Provide the (X, Y) coordinate of the cell's center where the given text is located.  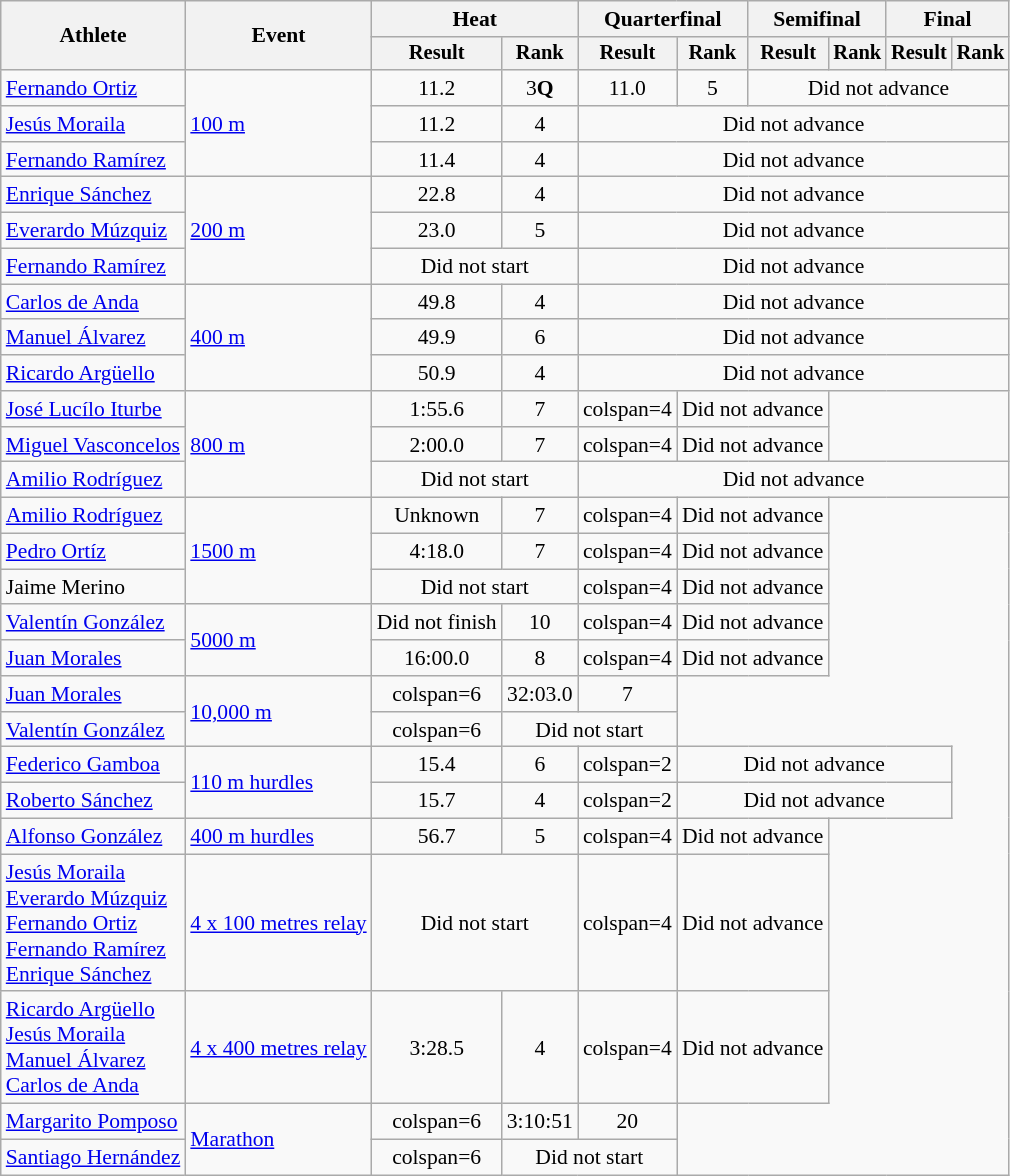
Margarito Pomposo (94, 1122)
Unknown (437, 516)
Federico Gamboa (94, 765)
11.0 (628, 88)
Roberto Sánchez (94, 801)
400 m hurdles (278, 837)
Santiago Hernández (94, 1158)
56.7 (437, 837)
10,000 m (278, 712)
15.4 (437, 765)
Ricardo ArgüelloJesús MorailaManuel ÁlvarezCarlos de Anda (94, 1048)
Pedro Ortíz (94, 552)
Quarterfinal (663, 19)
Ricardo Argüello (94, 373)
400 m (278, 338)
1:55.6 (437, 409)
32:03.0 (540, 694)
Carlos de Anda (94, 302)
5000 m (278, 640)
Athlete (94, 36)
Did not finish (437, 623)
3:28.5 (437, 1048)
8 (540, 658)
Miguel Vasconcelos (94, 445)
Final (948, 19)
50.9 (437, 373)
49.8 (437, 302)
4 x 400 metres relay (278, 1048)
4:18.0 (437, 552)
Alfonso González (94, 837)
200 m (278, 230)
1500 m (278, 552)
11.4 (437, 160)
Everardo Múzquiz (94, 231)
100 m (278, 124)
49.9 (437, 338)
22.8 (437, 195)
2:00.0 (437, 445)
José Lucílo Iturbe (94, 409)
110 m hurdles (278, 782)
15.7 (437, 801)
16:00.0 (437, 658)
800 m (278, 444)
4 x 100 metres relay (278, 923)
23.0 (437, 231)
Fernando Ortiz (94, 88)
3Q (540, 88)
Marathon (278, 1140)
Enrique Sánchez (94, 195)
Manuel Álvarez (94, 338)
Jesús MorailaEverardo MúzquizFernando OrtizFernando RamírezEnrique Sánchez (94, 923)
Jaime Merino (94, 587)
Event (278, 36)
Semifinal (817, 19)
20 (628, 1122)
Jesús Moraila (94, 124)
3:10:51 (540, 1122)
10 (540, 623)
Heat (475, 19)
